Return [x, y] of the center of cell containing provided text 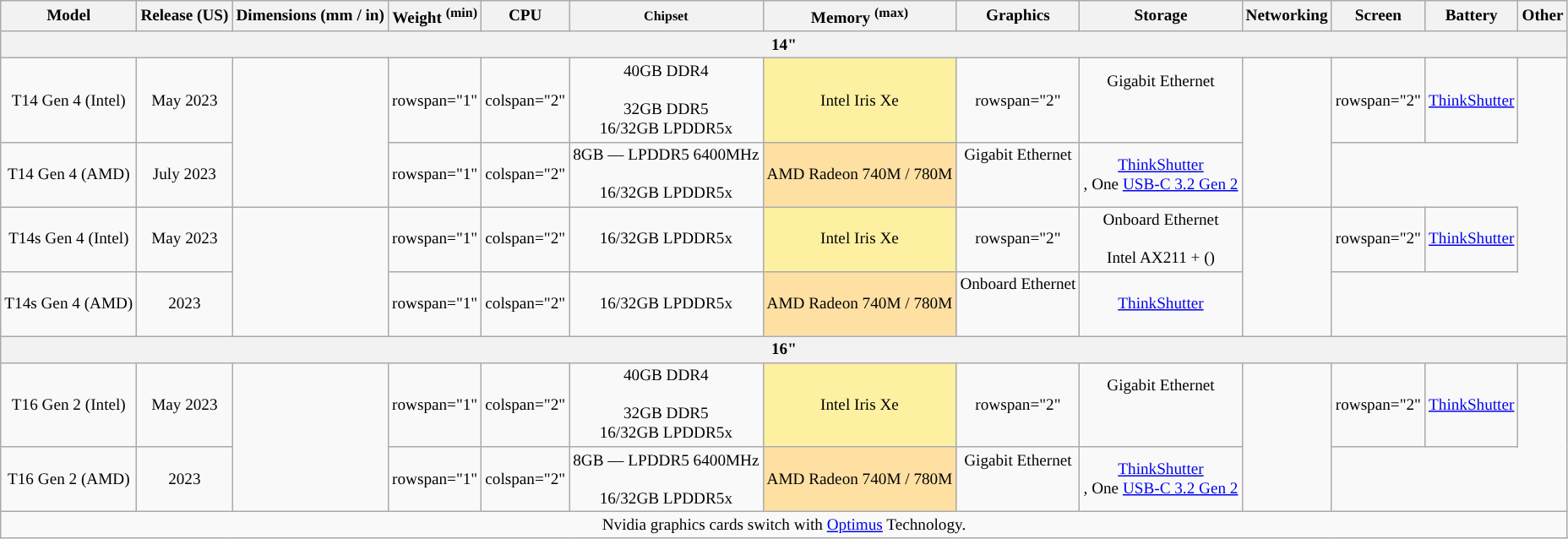
Networking [1287, 17]
Onboard EthernetIntel AX211 + () [1161, 240]
T14s Gen 4 (Intel) [69, 240]
T14 Gen 4 (Intel) [69, 100]
Chipset [666, 17]
July 2023 [184, 174]
Storage [1161, 17]
T14 Gen 4 (AMD) [69, 174]
Graphics [1018, 17]
Weight (min) [434, 17]
Other [1543, 17]
T16 Gen 2 (Intel) [69, 404]
14" [784, 45]
Battery [1471, 17]
Model [69, 17]
T14s Gen 4 (AMD) [69, 304]
Release (US) [184, 17]
Memory (max) [860, 17]
Onboard Ethernet [1018, 304]
CPU [525, 17]
Nvidia graphics cards switch with Optimus Technology. [784, 525]
Dimensions (mm / in) [311, 17]
16" [784, 350]
T16 Gen 2 (AMD) [69, 480]
Screen [1378, 17]
